Detect which cell encompasses the target text, then output its (X, Y) center coordinate. 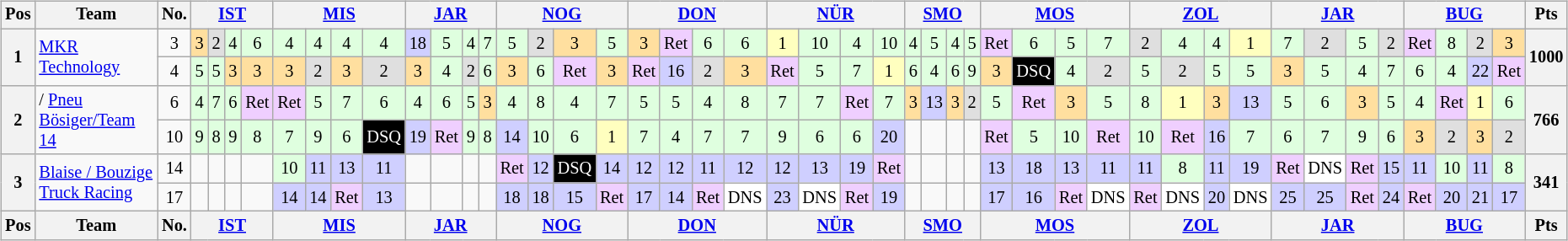
24 (1391, 197)
21 (1480, 197)
23 (783, 197)
Blaise / Bouzige Truck Racing (96, 182)
MKR Technology (96, 57)
1000 (1546, 57)
22 (1480, 72)
341 (1546, 182)
766 (1546, 121)
/ Pneu Bösiger/Team 14 (96, 121)
